Detect which cell encompasses the target text, then output its [x, y] center coordinate. 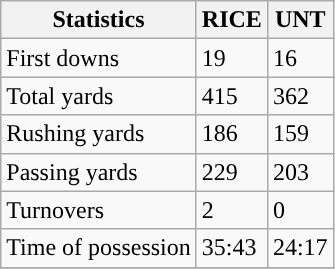
RICE [232, 20]
Total yards [99, 96]
159 [300, 134]
2 [232, 210]
186 [232, 134]
24:17 [300, 248]
Rushing yards [99, 134]
229 [232, 172]
362 [300, 96]
Passing yards [99, 172]
16 [300, 58]
Turnovers [99, 210]
First downs [99, 58]
415 [232, 96]
0 [300, 210]
19 [232, 58]
Statistics [99, 20]
35:43 [232, 248]
203 [300, 172]
Time of possession [99, 248]
UNT [300, 20]
